Determine the [x, y] coordinate at the center of the cell enclosing the given text.  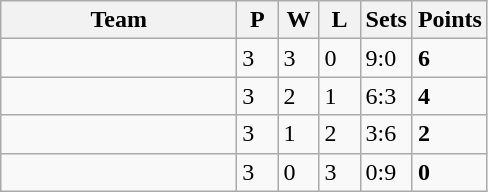
W [298, 20]
0:9 [386, 172]
L [340, 20]
Points [450, 20]
Sets [386, 20]
4 [450, 96]
3:6 [386, 134]
6:3 [386, 96]
P [258, 20]
Team [119, 20]
6 [450, 58]
9:0 [386, 58]
